Provide the [X, Y] coordinate of the cell's center where the given text is located.  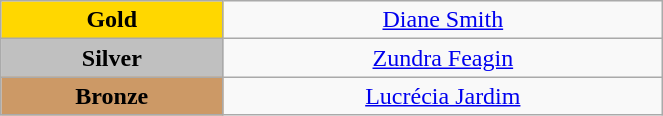
Gold [112, 20]
Bronze [112, 96]
Lucrécia Jardim [443, 96]
Silver [112, 58]
Zundra Feagin [443, 58]
Diane Smith [443, 20]
